Identify which cell holds the provided text, then report its [x, y] central coordinate. 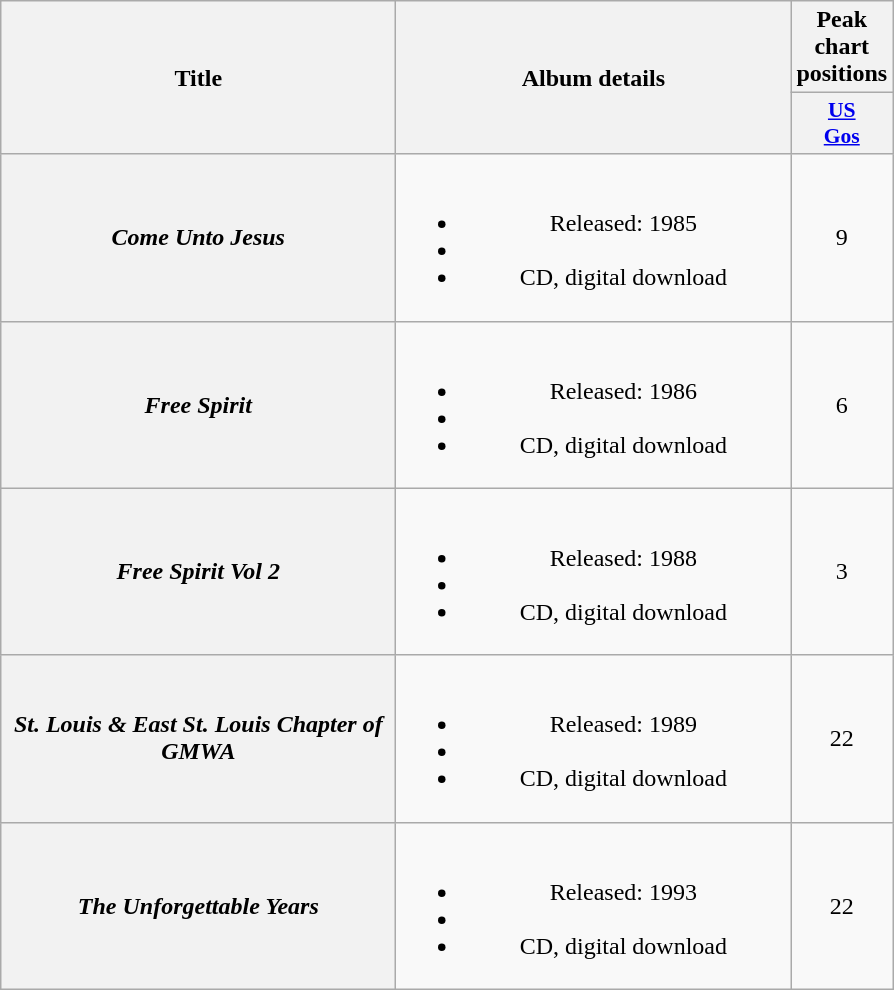
Free Spirit [198, 404]
Released: 1985CD, digital download [594, 238]
6 [842, 404]
9 [842, 238]
Title [198, 78]
Free Spirit Vol 2 [198, 572]
Released: 1989CD, digital download [594, 738]
The Unforgettable Years [198, 906]
Album details [594, 78]
3 [842, 572]
Come Unto Jesus [198, 238]
Released: 1993CD, digital download [594, 906]
USGos [842, 124]
Released: 1986CD, digital download [594, 404]
Peak chart positions [842, 47]
St. Louis & East St. Louis Chapter of GMWA [198, 738]
Released: 1988CD, digital download [594, 572]
